Capture the cell that displays the provided text and extract its (x, y) central coordinate. 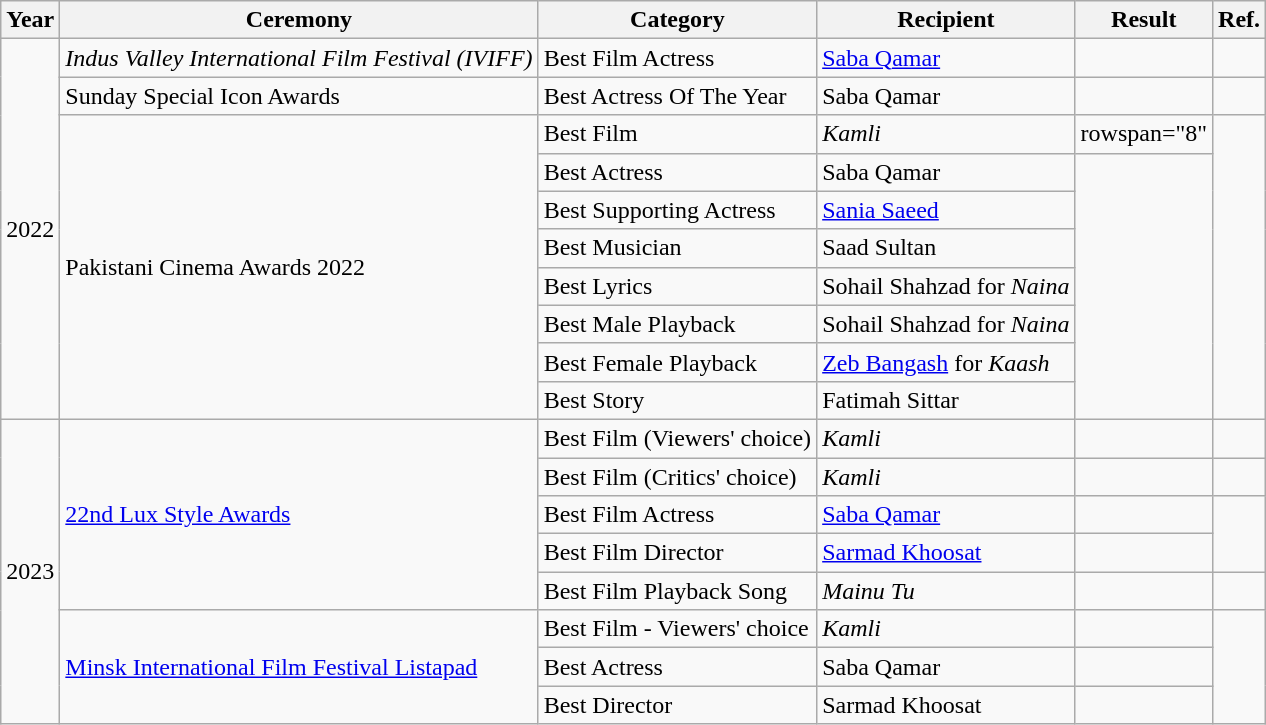
Sania Saeed (946, 210)
Ref. (1240, 20)
Result (1144, 20)
Recipient (946, 20)
Best Film (Viewers' choice) (678, 438)
Ceremony (299, 20)
Best Film Playback Song (678, 591)
Best Director (678, 705)
Indus Valley International Film Festival (IVIFF) (299, 58)
Best Lyrics (678, 286)
Year (30, 20)
2022 (30, 230)
Saad Sultan (946, 248)
rowspan="8" (1144, 134)
Mainu Tu (946, 591)
Best Story (678, 400)
Best Film (Critics' choice) (678, 477)
Best Supporting Actress (678, 210)
22nd Lux Style Awards (299, 514)
Pakistani Cinema Awards 2022 (299, 267)
Sunday Special Icon Awards (299, 96)
Best Female Playback (678, 362)
Minsk International Film Festival Listapad (299, 667)
Best Actress Of The Year (678, 96)
Best Film - Viewers' choice (678, 629)
Fatimah Sittar (946, 400)
Zeb Bangash for Kaash (946, 362)
Category (678, 20)
Best Musician (678, 248)
2023 (30, 571)
Best Film Director (678, 553)
Best Male Playback (678, 324)
Best Film (678, 134)
